For the text-containing cell, return its midpoint in (x, y) coordinate format. 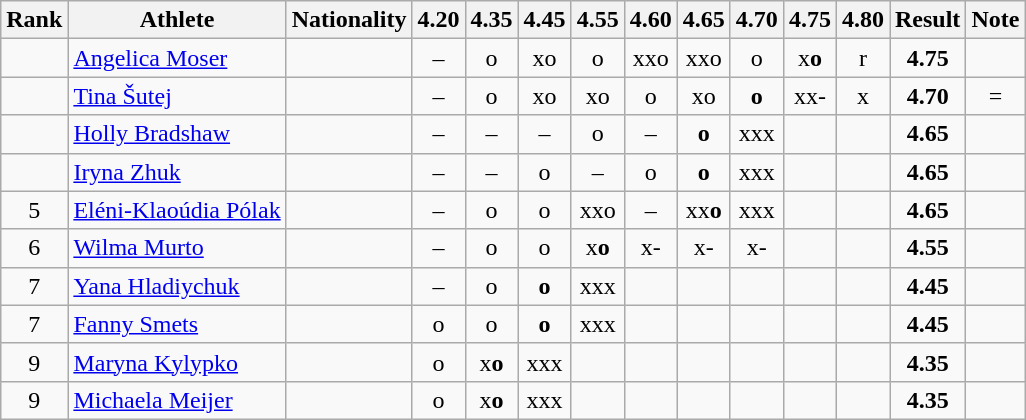
Result (928, 20)
Athlete (177, 20)
Angelica Moser (177, 58)
6 (34, 248)
Rank (34, 20)
Eléni-Klaoúdia Pólak (177, 210)
Note (996, 20)
5 (34, 210)
Yana Hladiychuk (177, 286)
Iryna Zhuk (177, 172)
4.20 (438, 20)
4.60 (650, 20)
xx- (810, 96)
Maryna Kylypko (177, 362)
x (862, 96)
Wilma Murto (177, 248)
4.80 (862, 20)
Nationality (349, 20)
r (862, 58)
Holly Bradshaw (177, 134)
= (996, 96)
Michaela Meijer (177, 400)
Tina Šutej (177, 96)
Fanny Smets (177, 324)
